Pinpoint the cell where the given text exists, returning its (x, y) midpoint coordinate. 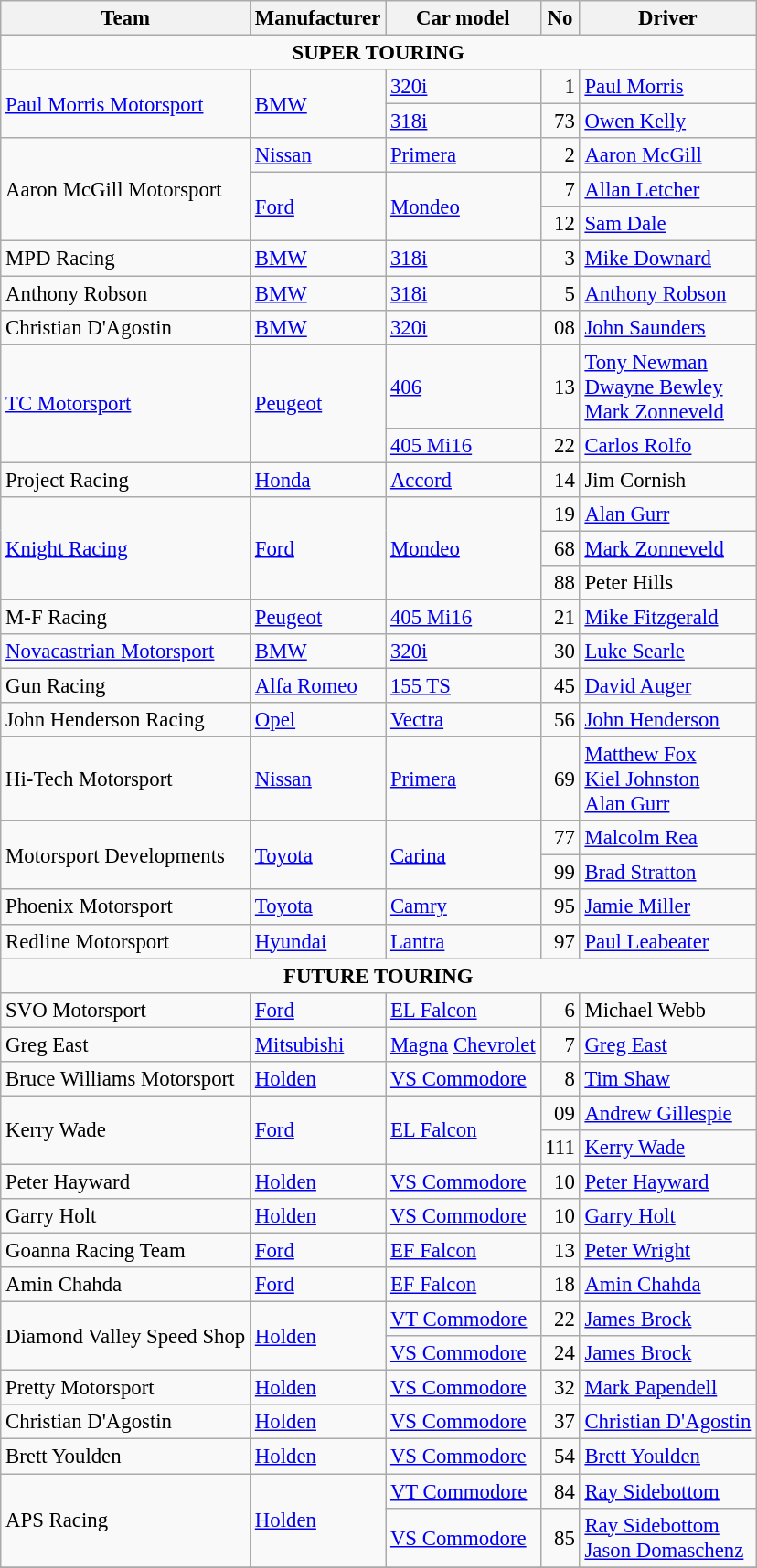
155 TS (463, 686)
14 (560, 480)
TC Motorsport (126, 404)
Novacastrian Motorsport (126, 652)
Mark Papendell (667, 1388)
69 (560, 779)
Tim Shaw (667, 1079)
32 (560, 1388)
97 (560, 941)
David Auger (667, 686)
Lantra (463, 941)
Ray Sidebottom (667, 1491)
Accord (463, 480)
Brad Stratton (667, 873)
FUTURE TOURING (378, 976)
Hi-Tech Motorsport (126, 779)
Redline Motorsport (126, 941)
Motorsport Developments (126, 855)
Mike Downard (667, 259)
Aaron McGill Motorsport (126, 190)
Aaron McGill (667, 155)
Owen Kelly (667, 122)
12 (560, 224)
Hyundai (318, 941)
99 (560, 873)
Manufacturer (318, 18)
88 (560, 583)
Peter Wright (667, 1251)
45 (560, 686)
Phoenix Motorsport (126, 907)
Knight Racing (126, 548)
09 (560, 1113)
8 (560, 1079)
SVO Motorsport (126, 1010)
Mark Zonneveld (667, 548)
Carlos Rolfo (667, 445)
Malcolm Rea (667, 838)
Tony Newman Dwayne Bewley Mark Zonneveld (667, 387)
Allan Letcher (667, 190)
Matthew Fox Kiel Johnston Alan Gurr (667, 779)
Project Racing (126, 480)
Luke Searle (667, 652)
Goanna Racing Team (126, 1251)
Jim Cornish (667, 480)
Michael Webb (667, 1010)
Magna Chevrolet (463, 1044)
MPD Racing (126, 259)
2 (560, 155)
21 (560, 617)
Alfa Romeo (318, 686)
Mitsubishi (318, 1044)
Vectra (463, 720)
Diamond Valley Speed Shop (126, 1336)
19 (560, 514)
Ray Sidebottom Jason Domaschenz (667, 1537)
No (560, 18)
3 (560, 259)
Camry (463, 907)
95 (560, 907)
6 (560, 1010)
Carina (463, 855)
SUPER TOURING (378, 53)
85 (560, 1537)
Honda (318, 480)
APS Racing (126, 1520)
77 (560, 838)
Opel (318, 720)
Pretty Motorsport (126, 1388)
73 (560, 122)
37 (560, 1423)
John Saunders (667, 327)
Driver (667, 18)
1 (560, 87)
Bruce Williams Motorsport (126, 1079)
M-F Racing (126, 617)
111 (560, 1148)
Car model (463, 18)
John Henderson (667, 720)
84 (560, 1491)
Andrew Gillespie (667, 1113)
54 (560, 1457)
Paul Morris Motorsport (126, 104)
Alan Gurr (667, 514)
24 (560, 1353)
68 (560, 548)
Mike Fitzgerald (667, 617)
Sam Dale (667, 224)
08 (560, 327)
56 (560, 720)
30 (560, 652)
Peter Hills (667, 583)
406 (463, 387)
5 (560, 293)
Team (126, 18)
Gun Racing (126, 686)
Jamie Miller (667, 907)
Paul Morris (667, 87)
John Henderson Racing (126, 720)
18 (560, 1285)
Paul Leabeater (667, 941)
